Pinpoint the cell where the given text exists, returning its (x, y) midpoint coordinate. 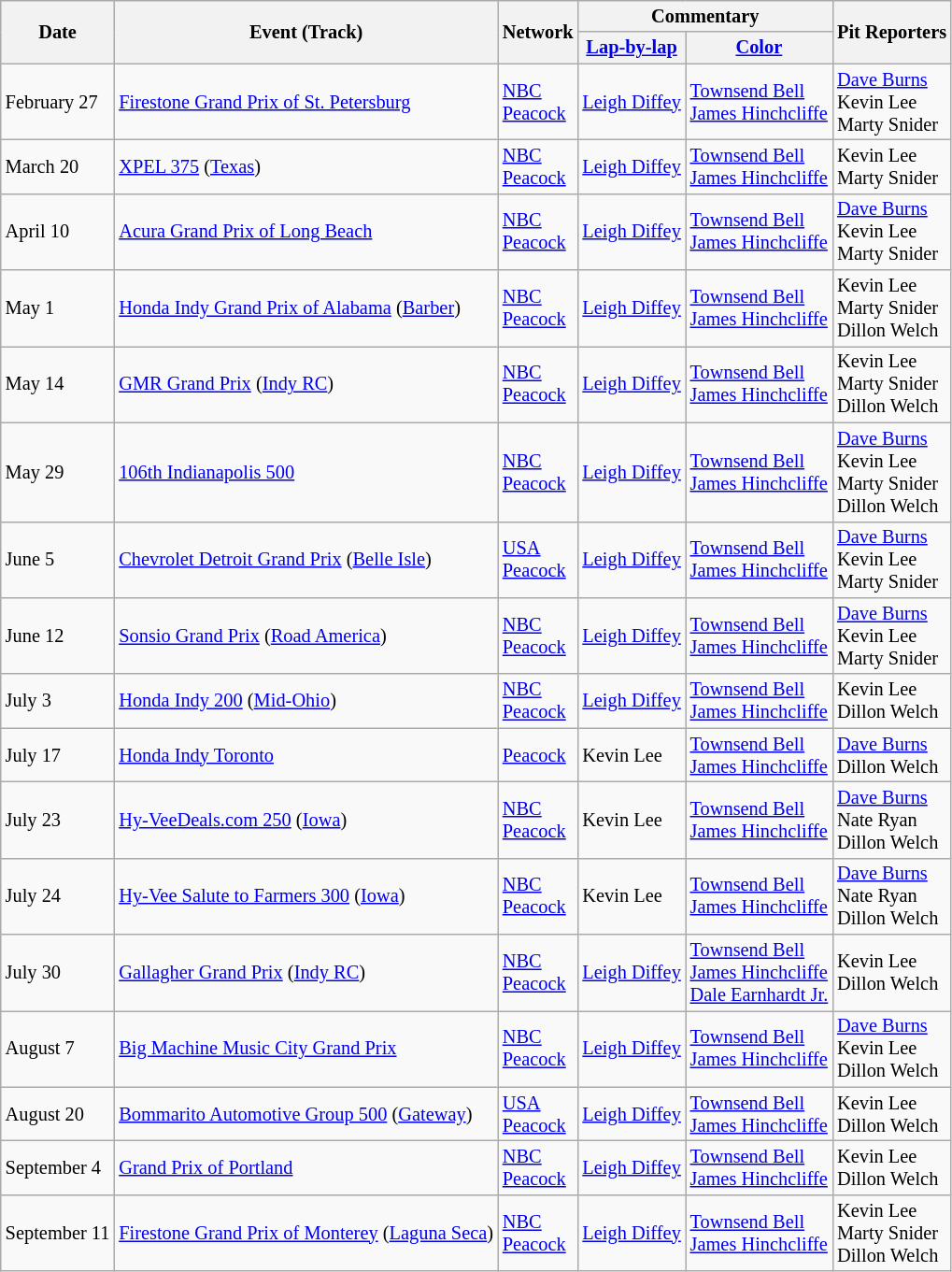
September 11 (58, 1233)
106th Indianapolis 500 (306, 472)
March 20 (58, 166)
May 1 (58, 308)
Dave BurnsKevin LeeDillon Welch (891, 1049)
April 10 (58, 232)
Hy-Vee Salute to Farmers 300 (Iowa) (306, 896)
August 20 (58, 1114)
GMR Grand Prix (Indy RC) (306, 384)
Honda Indy Grand Prix of Alabama (Barber) (306, 308)
Townsend BellJames HinchcliffeDale Earnhardt Jr. (759, 973)
July 30 (58, 973)
July 17 (58, 755)
Bommarito Automotive Group 500 (Gateway) (306, 1114)
September 4 (58, 1167)
May 29 (58, 472)
Peacock (538, 755)
Chevrolet Detroit Grand Prix (Belle Isle) (306, 560)
Dave BurnsDillon Welch (891, 755)
June 5 (58, 560)
Color (759, 48)
Big Machine Music City Grand Prix (306, 1049)
Hy-VeeDeals.com 250 (Iowa) (306, 820)
Kevin LeeMarty Snider (891, 166)
Dave BurnsKevin LeeMarty SniderDillon Welch (891, 472)
August 7 (58, 1049)
Pit Reporters (891, 32)
XPEL 375 (Texas) (306, 166)
Date (58, 32)
Event (Track) (306, 32)
Network (538, 32)
July 3 (58, 701)
Gallagher Grand Prix (Indy RC) (306, 973)
Honda Indy Toronto (306, 755)
Acura Grand Prix of Long Beach (306, 232)
Firestone Grand Prix of St. Petersburg (306, 102)
Firestone Grand Prix of Monterey (Laguna Seca) (306, 1233)
Sonsio Grand Prix (Road America) (306, 636)
Grand Prix of Portland (306, 1167)
July 24 (58, 896)
February 27 (58, 102)
Lap-by-lap (632, 48)
Commentary (704, 16)
May 14 (58, 384)
Honda Indy 200 (Mid-Ohio) (306, 701)
July 23 (58, 820)
June 12 (58, 636)
